Pinpoint the cell where the given text exists, returning its (X, Y) midpoint coordinate. 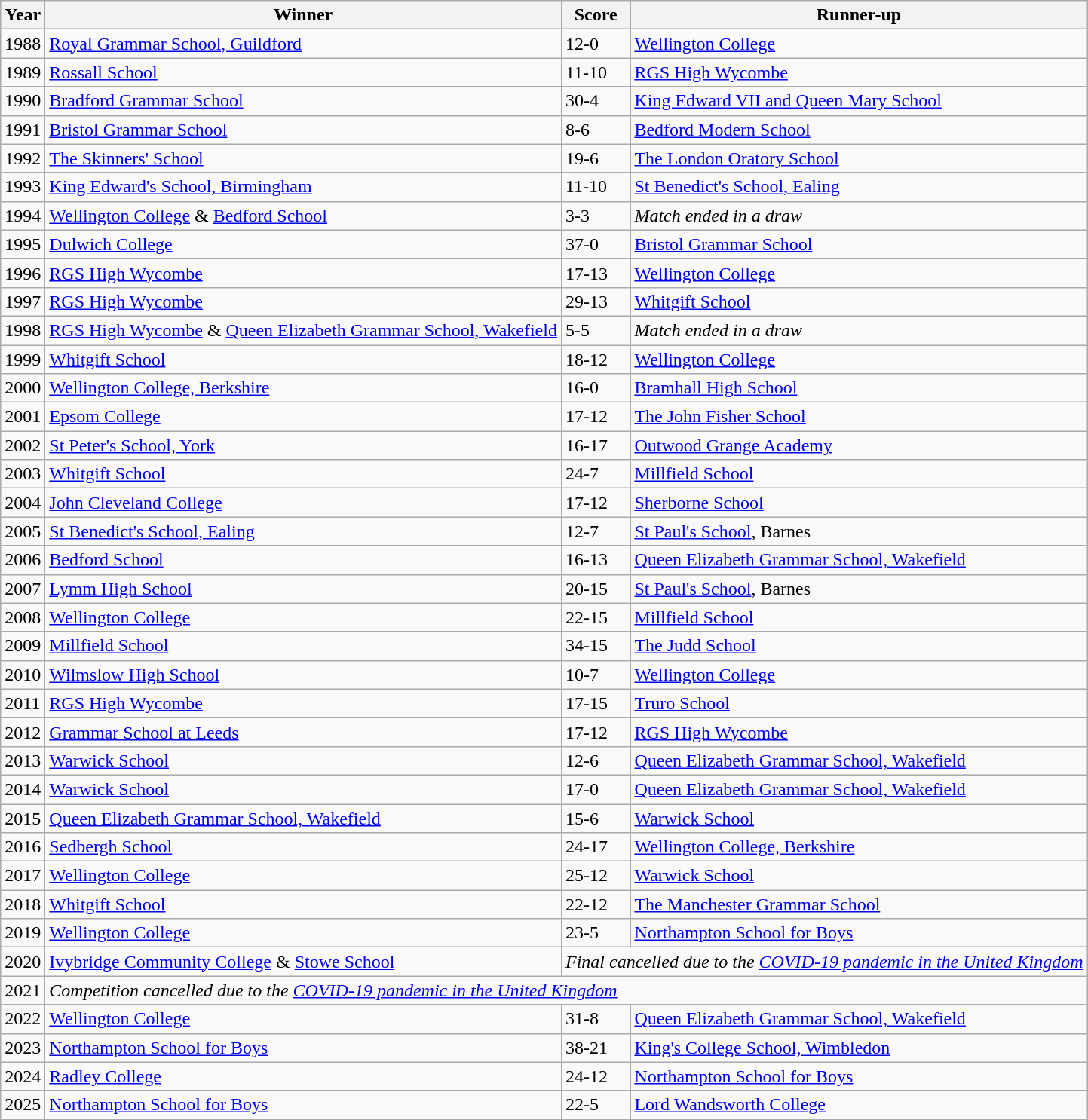
22-15 (596, 617)
2013 (23, 760)
1991 (23, 130)
2020 (23, 962)
20-15 (596, 589)
St Peter's School, York (303, 445)
22-12 (596, 904)
1993 (23, 187)
16-13 (596, 560)
17-13 (596, 273)
24-12 (596, 1076)
2021 (23, 990)
2000 (23, 388)
16-17 (596, 445)
12-6 (596, 760)
Lord Wandsworth College (859, 1105)
Bedford Modern School (859, 130)
3-3 (596, 216)
RGS High Wycombe & Queen Elizabeth Grammar School, Wakefield (303, 330)
1995 (23, 244)
John Cleveland College (303, 503)
Radley College (303, 1076)
Score (596, 15)
2007 (23, 589)
2019 (23, 933)
King Edward VII and Queen Mary School (859, 101)
Grammar School at Leeds (303, 732)
30-4 (596, 101)
37-0 (596, 244)
22-5 (596, 1105)
Sherborne School (859, 503)
19-6 (596, 158)
2002 (23, 445)
5-5 (596, 330)
2015 (23, 818)
1989 (23, 72)
Dulwich College (303, 244)
Year (23, 15)
31-8 (596, 1019)
The Skinners' School (303, 158)
Bramhall High School (859, 388)
2001 (23, 417)
34-15 (596, 646)
Outwood Grange Academy (859, 445)
2005 (23, 531)
Final cancelled due to the COVID-19 pandemic in the United Kingdom (824, 962)
2010 (23, 675)
15-6 (596, 818)
2014 (23, 789)
Royal Grammar School, Guildford (303, 44)
2024 (23, 1076)
2017 (23, 876)
2025 (23, 1105)
King Edward's School, Birmingham (303, 187)
38-21 (596, 1048)
1992 (23, 158)
The Judd School (859, 646)
2006 (23, 560)
16-0 (596, 388)
Lymm High School (303, 589)
2004 (23, 503)
24-17 (596, 847)
2012 (23, 732)
1997 (23, 301)
25-12 (596, 876)
Rossall School (303, 72)
Competition cancelled due to the COVID-19 pandemic in the United Kingdom (566, 990)
2009 (23, 646)
Wellington College & Bedford School (303, 216)
2022 (23, 1019)
Runner-up (859, 15)
Wilmslow High School (303, 675)
10-7 (596, 675)
24-7 (596, 474)
12-7 (596, 531)
2003 (23, 474)
17-15 (596, 703)
Bedford School (303, 560)
1999 (23, 360)
12-0 (596, 44)
Winner (303, 15)
1998 (23, 330)
1990 (23, 101)
King's College School, Wimbledon (859, 1048)
Bradford Grammar School (303, 101)
The John Fisher School (859, 417)
1996 (23, 273)
The Manchester Grammar School (859, 904)
18-12 (596, 360)
29-13 (596, 301)
2018 (23, 904)
Sedbergh School (303, 847)
Epsom College (303, 417)
1988 (23, 44)
2023 (23, 1048)
17-0 (596, 789)
2016 (23, 847)
8-6 (596, 130)
23-5 (596, 933)
Ivybridge Community College & Stowe School (303, 962)
2011 (23, 703)
The London Oratory School (859, 158)
1994 (23, 216)
2008 (23, 617)
Truro School (859, 703)
